Search for the cell housing the specified text and yield its [X, Y] center coordinate. 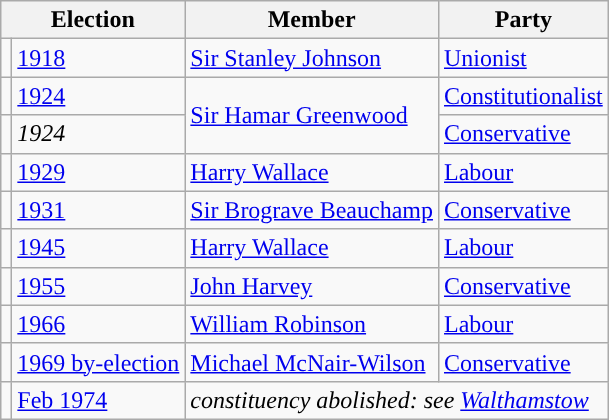
Unionist [523, 58]
1918 [98, 58]
1966 [98, 324]
1929 [98, 172]
Party [523, 20]
1945 [98, 248]
Sir Hamar Greenwood [312, 115]
Michael McNair-Wilson [312, 362]
1931 [98, 210]
constituency abolished: see Walthamstow [396, 400]
Feb 1974 [98, 400]
William Robinson [312, 324]
Member [312, 20]
1955 [98, 286]
Sir Brograve Beauchamp [312, 210]
1969 by-election [98, 362]
John Harvey [312, 286]
Sir Stanley Johnson [312, 58]
Election [93, 20]
Constitutionalist [523, 96]
